Locate the cell with the specified text and output its (x, y) center coordinate. 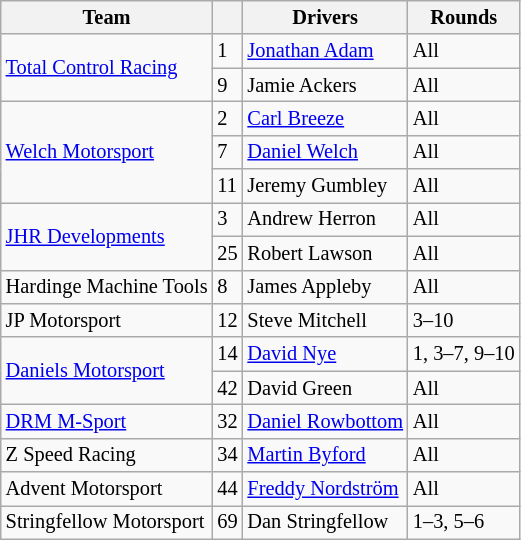
44 (227, 489)
3–10 (464, 320)
JHR Developments (107, 236)
Jamie Ackers (326, 85)
JP Motorsport (107, 320)
Andrew Herron (326, 219)
Z Speed Racing (107, 455)
Advent Motorsport (107, 489)
1 (227, 51)
7 (227, 152)
David Nye (326, 354)
8 (227, 287)
Rounds (464, 17)
Jeremy Gumbley (326, 186)
Daniel Rowbottom (326, 421)
Jonathan Adam (326, 51)
Welch Motorsport (107, 152)
Dan Stringfellow (326, 522)
1, 3–7, 9–10 (464, 354)
Steve Mitchell (326, 320)
Hardinge Machine Tools (107, 287)
Carl Breeze (326, 118)
14 (227, 354)
David Green (326, 388)
Freddy Nordström (326, 489)
Daniel Welch (326, 152)
42 (227, 388)
Stringfellow Motorsport (107, 522)
Martin Byford (326, 455)
James Appleby (326, 287)
2 (227, 118)
9 (227, 85)
12 (227, 320)
Robert Lawson (326, 253)
Drivers (326, 17)
32 (227, 421)
11 (227, 186)
DRM M-Sport (107, 421)
1–3, 5–6 (464, 522)
25 (227, 253)
Daniels Motorsport (107, 370)
Total Control Racing (107, 68)
34 (227, 455)
3 (227, 219)
Team (107, 17)
69 (227, 522)
